Capture the cell that displays the provided text and extract its (X, Y) central coordinate. 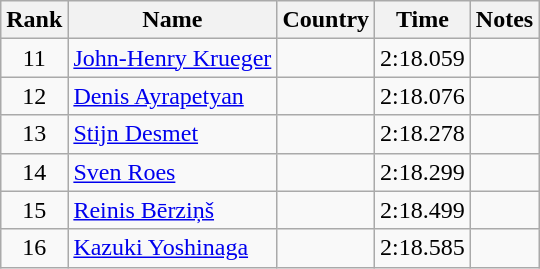
Kazuki Yoshinaga (172, 248)
Stijn Desmet (172, 134)
2:18.076 (423, 96)
16 (34, 248)
Time (423, 20)
12 (34, 96)
Country (326, 20)
Denis Ayrapetyan (172, 96)
15 (34, 210)
2:18.499 (423, 210)
13 (34, 134)
2:18.299 (423, 172)
14 (34, 172)
2:18.059 (423, 58)
2:18.585 (423, 248)
11 (34, 58)
2:18.278 (423, 134)
Notes (504, 20)
Reinis Bērziņš (172, 210)
John-Henry Krueger (172, 58)
Sven Roes (172, 172)
Rank (34, 20)
Name (172, 20)
